Capture the cell that displays the provided text and extract its [x, y] central coordinate. 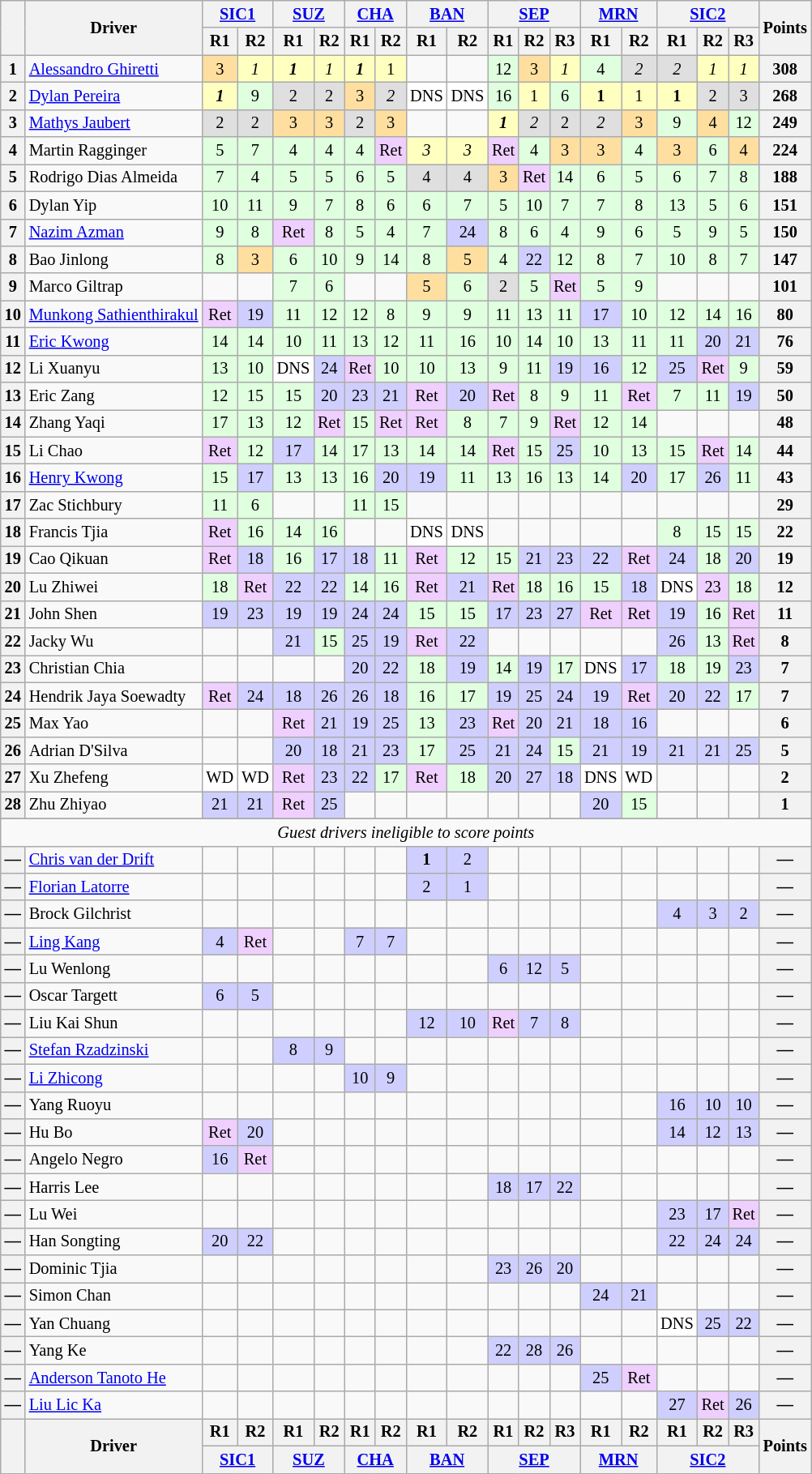
308 [785, 69]
Han Songting [113, 1241]
59 [785, 369]
Li Xuanyu [113, 369]
Francis Tjia [113, 532]
Guest drivers ineligible to score points [406, 832]
Alessandro Ghiretti [113, 69]
Dominic Tjia [113, 1269]
224 [785, 151]
Florian Latorre [113, 887]
268 [785, 96]
Harris Lee [113, 1187]
50 [785, 396]
Nazim Azman [113, 233]
Li Chao [113, 451]
48 [785, 423]
Eric Zang [113, 396]
Marco Giltrap [113, 287]
Lu Zhiwei [113, 587]
101 [785, 287]
150 [785, 233]
43 [785, 477]
Adrian D'Silva [113, 750]
Liu Kai Shun [113, 1023]
Lu Wenlong [113, 968]
Yang Ruoyu [113, 1105]
Jacky Wu [113, 641]
Hu Bo [113, 1132]
80 [785, 314]
Cao Qikuan [113, 559]
Eric Kwong [113, 341]
Bao Jinlong [113, 259]
44 [785, 451]
Chris van der Drift [113, 860]
Yang Ke [113, 1351]
29 [785, 505]
Hendrik Jaya Soewadty [113, 696]
Henry Kwong [113, 477]
Yan Chuang [113, 1323]
188 [785, 177]
Brock Gilchrist [113, 914]
151 [785, 205]
Stefan Rzadzinski [113, 1050]
Anderson Tanoto He [113, 1378]
Xu Zhefeng [113, 778]
Ling Kang [113, 942]
Liu Lic Ka [113, 1405]
249 [785, 123]
Munkong Sathienthirakul [113, 314]
Zac Stichbury [113, 505]
Oscar Targett [113, 996]
Simon Chan [113, 1296]
Dylan Pereira [113, 96]
John Shen [113, 614]
Martin Ragginger [113, 151]
Max Yao [113, 723]
Dylan Yip [113, 205]
76 [785, 341]
Angelo Negro [113, 1160]
Mathys Jaubert [113, 123]
Zhu Zhiyao [113, 805]
Lu Wei [113, 1214]
147 [785, 259]
Rodrigo Dias Almeida [113, 177]
Christian Chia [113, 669]
Li Zhicong [113, 1078]
Zhang Yaqi [113, 423]
